Identify which cell holds the provided text, then report its [X, Y] central coordinate. 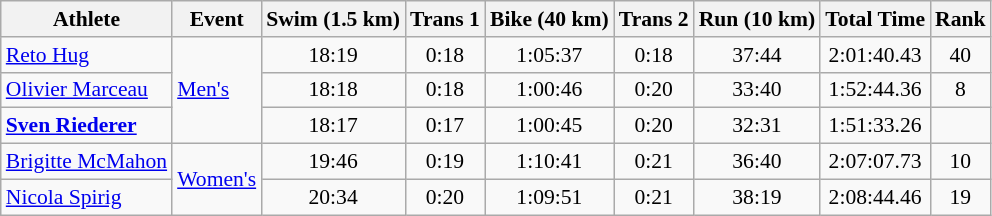
Men's [216, 90]
32:31 [757, 126]
37:44 [757, 55]
1:52:44.36 [875, 90]
Women's [216, 180]
19:46 [333, 162]
Run (10 km) [757, 19]
Rank [960, 19]
Trans 2 [654, 19]
Reto Hug [86, 55]
Total Time [875, 19]
1:00:45 [550, 126]
1:09:51 [550, 197]
1:00:46 [550, 90]
1:05:37 [550, 55]
0:19 [445, 162]
Trans 1 [445, 19]
0:17 [445, 126]
19 [960, 197]
18:19 [333, 55]
Event [216, 19]
40 [960, 55]
Bike (40 km) [550, 19]
Athlete [86, 19]
1:51:33.26 [875, 126]
18:17 [333, 126]
38:19 [757, 197]
18:18 [333, 90]
2:07:07.73 [875, 162]
Olivier Marceau [86, 90]
Nicola Spirig [86, 197]
Sven Riederer [86, 126]
Brigitte McMahon [86, 162]
2:08:44.46 [875, 197]
Swim (1.5 km) [333, 19]
1:10:41 [550, 162]
2:01:40.43 [875, 55]
10 [960, 162]
33:40 [757, 90]
8 [960, 90]
20:34 [333, 197]
36:40 [757, 162]
